Return the [X, Y] coordinate for the center point of the cell that contains the specified text.  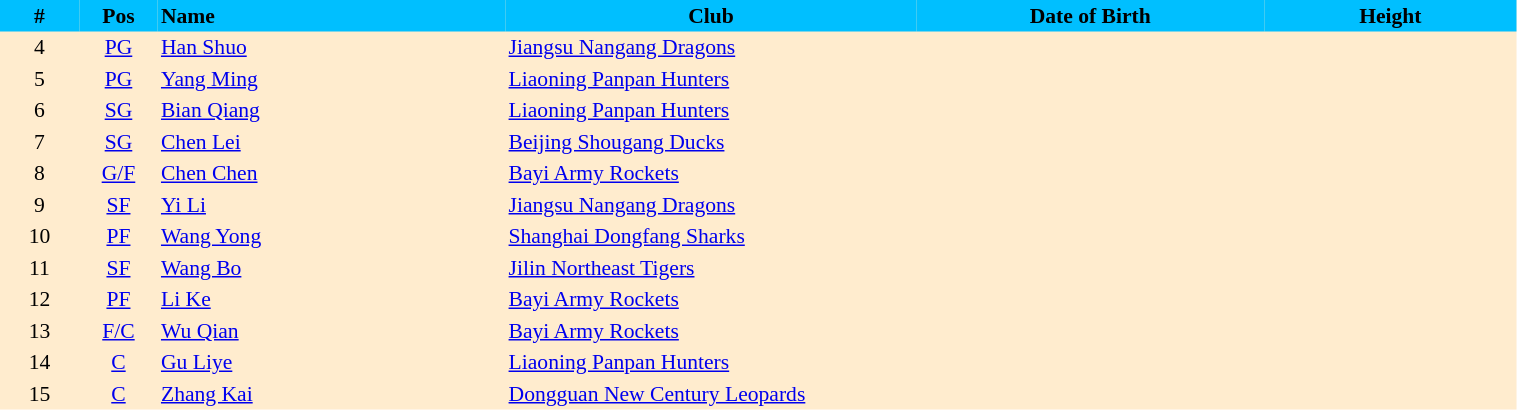
F/C [118, 331]
Height [1390, 16]
Wang Yong [332, 236]
Zhang Kai [332, 394]
13 [40, 331]
10 [40, 236]
Wu Qian [332, 331]
14 [40, 362]
Han Shuo [332, 48]
4 [40, 48]
11 [40, 268]
Beijing Shougang Ducks [712, 142]
Gu Liye [332, 362]
15 [40, 394]
G/F [118, 174]
Yang Ming [332, 79]
Club [712, 16]
Pos [118, 16]
Jilin Northeast Tigers [712, 268]
5 [40, 79]
12 [40, 300]
Shanghai Dongfang Sharks [712, 236]
9 [40, 205]
Chen Chen [332, 174]
Bian Qiang [332, 110]
6 [40, 110]
# [40, 16]
Dongguan New Century Leopards [712, 394]
8 [40, 174]
Name [332, 16]
Li Ke [332, 300]
Wang Bo [332, 268]
Yi Li [332, 205]
Date of Birth [1090, 16]
7 [40, 142]
Chen Lei [332, 142]
